Capture the cell that displays the provided text and extract its (x, y) central coordinate. 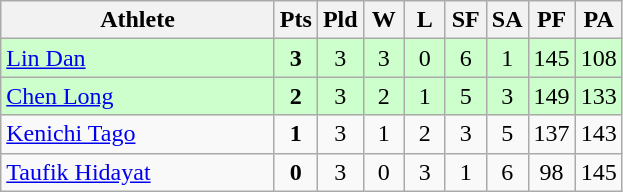
SF (466, 20)
Chen Long (138, 96)
W (384, 20)
Pld (340, 20)
149 (552, 96)
137 (552, 134)
PF (552, 20)
SA (507, 20)
Lin Dan (138, 58)
133 (598, 96)
Athlete (138, 20)
Pts (296, 20)
PA (598, 20)
L (424, 20)
98 (552, 172)
Kenichi Tago (138, 134)
Taufik Hidayat (138, 172)
143 (598, 134)
108 (598, 58)
